Search for the cell housing the specified text and yield its [x, y] center coordinate. 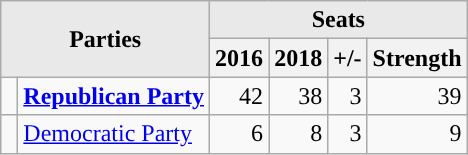
42 [240, 96]
Parties [106, 39]
2016 [240, 58]
6 [240, 134]
Republican Party [114, 96]
Democratic Party [114, 134]
9 [417, 134]
38 [298, 96]
Strength [417, 58]
39 [417, 96]
+/- [348, 58]
Seats [338, 20]
2018 [298, 58]
8 [298, 134]
